Detect which cell encompasses the target text, then output its (X, Y) center coordinate. 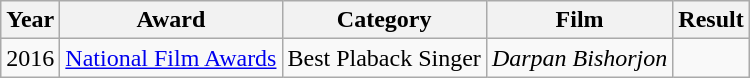
2016 (30, 58)
Category (384, 20)
Film (579, 20)
Year (30, 20)
National Film Awards (171, 58)
Award (171, 20)
Result (711, 20)
Darpan Bishorjon (579, 58)
Best Plaback Singer (384, 58)
